Provide the (X, Y) coordinate of the cell's center where the given text is located.  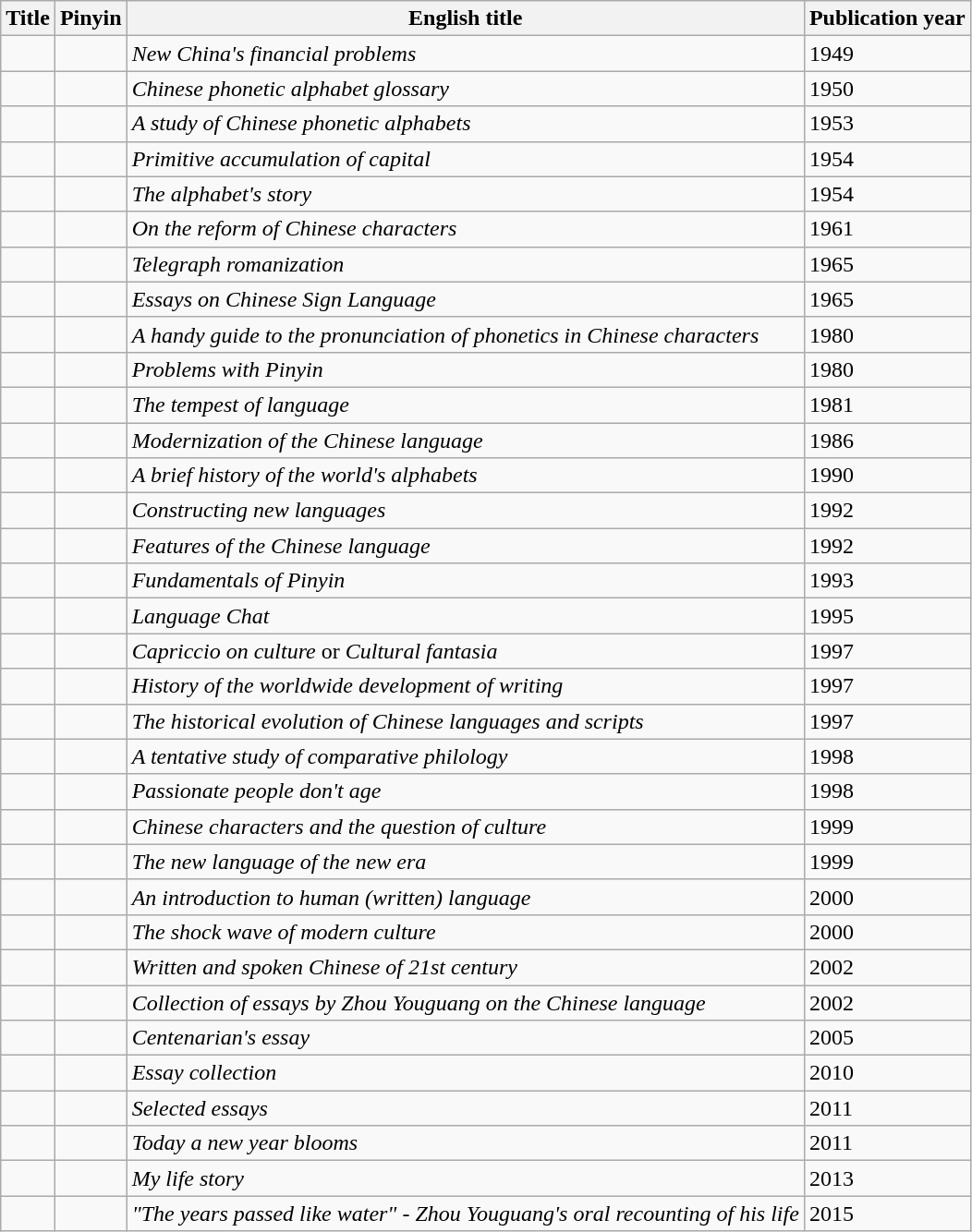
Modernization of the Chinese language (466, 441)
A handy guide to the pronunciation of phonetics in Chinese characters (466, 334)
English title (466, 18)
1986 (887, 441)
The historical evolution of Chinese languages and scripts (466, 721)
1993 (887, 581)
Pinyin (91, 18)
The new language of the new era (466, 862)
Today a new year blooms (466, 1143)
1981 (887, 405)
1990 (887, 476)
New China's financial problems (466, 54)
History of the worldwide development of writing (466, 686)
A study of Chinese phonetic alphabets (466, 124)
Features of the Chinese language (466, 546)
2005 (887, 1038)
Centenarian's essay (466, 1038)
A brief history of the world's alphabets (466, 476)
Collection of essays by Zhou Youguang on the Chinese language (466, 1002)
2010 (887, 1073)
Language Chat (466, 616)
Publication year (887, 18)
An introduction to human (written) language (466, 897)
Written and spoken Chinese of 21st century (466, 967)
2015 (887, 1214)
1961 (887, 229)
2013 (887, 1178)
Telegraph romanization (466, 264)
The alphabet's story (466, 194)
1949 (887, 54)
Title (28, 18)
My life story (466, 1178)
A tentative study of comparative philology (466, 756)
On the reform of Chinese characters (466, 229)
Selected essays (466, 1108)
Problems with Pinyin (466, 369)
Passionate people don't age (466, 791)
Capriccio on culture or Cultural fantasia (466, 651)
"The years passed like water" - Zhou Youguang's oral recounting of his life (466, 1214)
1953 (887, 124)
1995 (887, 616)
Primitive accumulation of capital (466, 159)
The tempest of language (466, 405)
Essays on Chinese Sign Language (466, 299)
Essay collection (466, 1073)
1950 (887, 89)
Chinese phonetic alphabet glossary (466, 89)
Fundamentals of Pinyin (466, 581)
The shock wave of modern culture (466, 932)
Constructing new languages (466, 511)
Chinese characters and the question of culture (466, 827)
